Identify which cell holds the provided text, then report its (X, Y) central coordinate. 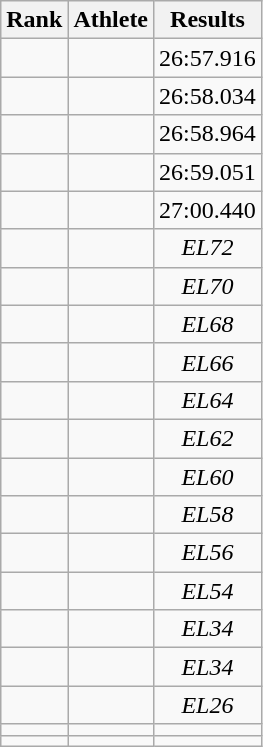
EL70 (208, 286)
EL60 (208, 477)
Athlete (111, 20)
EL58 (208, 515)
EL66 (208, 362)
26:59.051 (208, 172)
EL64 (208, 400)
EL68 (208, 324)
26:58.964 (208, 134)
26:58.034 (208, 96)
27:00.440 (208, 210)
EL54 (208, 591)
Rank (34, 20)
26:57.916 (208, 58)
EL56 (208, 553)
EL72 (208, 248)
EL62 (208, 438)
Results (208, 20)
EL26 (208, 705)
